Pinpoint the cell where the given text exists, returning its (X, Y) midpoint coordinate. 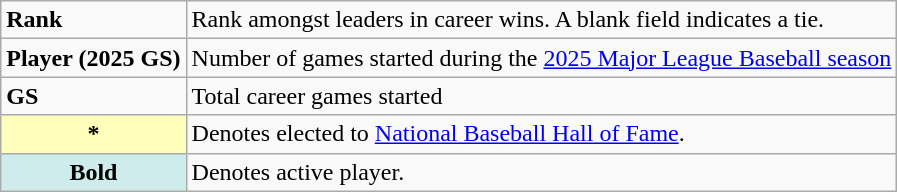
Number of games started during the 2025 Major League Baseball season (542, 58)
GS (94, 96)
Total career games started (542, 96)
Rank amongst leaders in career wins. A blank field indicates a tie. (542, 20)
* (94, 134)
Denotes elected to National Baseball Hall of Fame. (542, 134)
Rank (94, 20)
Denotes active player. (542, 172)
Player (2025 GS) (94, 58)
Bold (94, 172)
